Extract the (x, y) coordinate from the center of the cell holding the provided text.  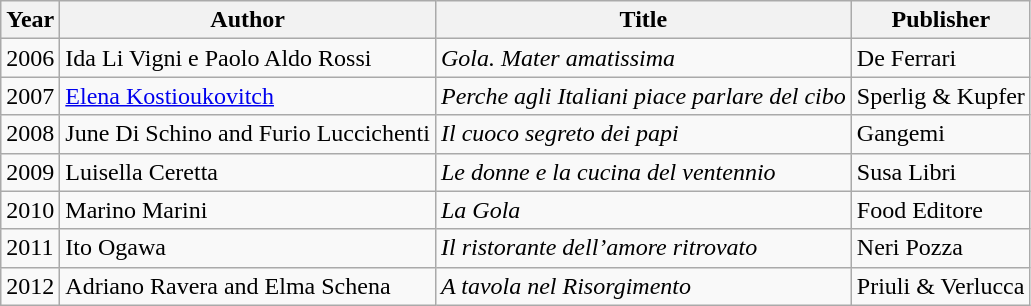
Author (248, 20)
Food Editore (940, 210)
2010 (30, 210)
Luisella Ceretta (248, 172)
2011 (30, 248)
June Di Schino and Furio Luccichenti (248, 134)
2007 (30, 96)
Year (30, 20)
2006 (30, 58)
2009 (30, 172)
Adriano Ravera and Elma Schena (248, 286)
La Gola (643, 210)
A tavola nel Risorgimento (643, 286)
Publisher (940, 20)
Perche agli Italiani piace parlare del cibo (643, 96)
Gola. Mater amatissima (643, 58)
Il ristorante dell’amore ritrovato (643, 248)
Marino Marini (248, 210)
Ida Li Vigni e Paolo Aldo Rossi (248, 58)
Sperlig & Kupfer (940, 96)
Il cuoco segreto dei papi (643, 134)
Elena Kostioukovitch (248, 96)
Title (643, 20)
Susa Libri (940, 172)
Gangemi (940, 134)
Ito Ogawa (248, 248)
Priuli & Verlucca (940, 286)
Le donne e la cucina del ventennio (643, 172)
Neri Pozza (940, 248)
De Ferrari (940, 58)
2012 (30, 286)
2008 (30, 134)
